Identify which cell holds the provided text, then report its [X, Y] central coordinate. 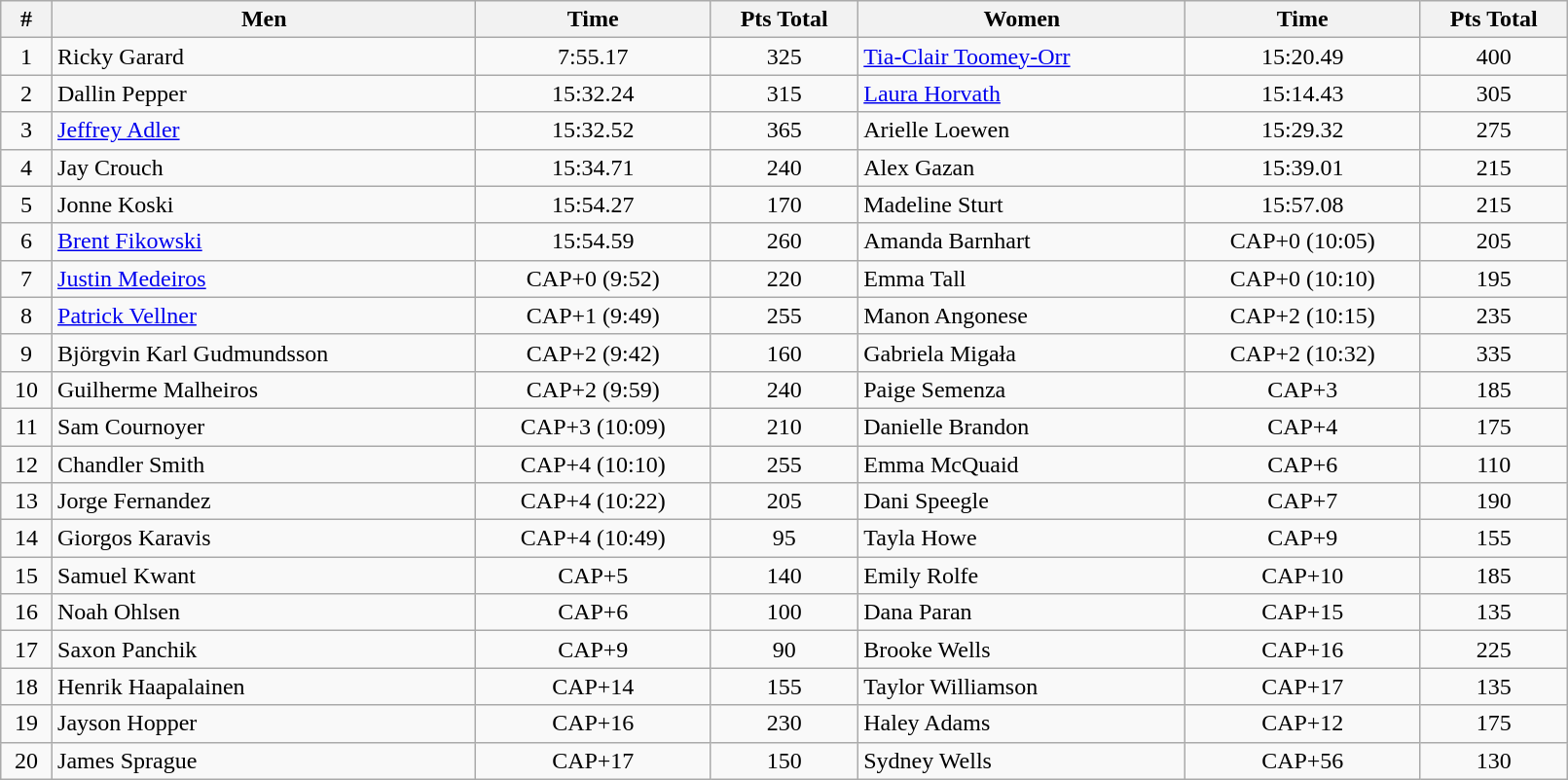
195 [1494, 279]
15:54.27 [594, 204]
Noah Ohlsen [265, 613]
15:57.08 [1302, 204]
Tayla Howe [1022, 539]
# [27, 19]
Sydney Wells [1022, 761]
10 [27, 390]
Brent Fikowski [265, 241]
1 [27, 56]
15:32.24 [594, 93]
Emma McQuaid [1022, 464]
Samuel Kwant [265, 576]
335 [1494, 353]
Ricky Garard [265, 56]
16 [27, 613]
15:54.59 [594, 241]
325 [784, 56]
95 [784, 539]
315 [784, 93]
Madeline Sturt [1022, 204]
Dani Speegle [1022, 501]
11 [27, 427]
15:14.43 [1302, 93]
275 [1494, 130]
Justin Medeiros [265, 279]
15 [27, 576]
CAP+2 (9:59) [594, 390]
Amanda Barnhart [1022, 241]
2 [27, 93]
4 [27, 167]
Dana Paran [1022, 613]
160 [784, 353]
CAP+7 [1302, 501]
305 [1494, 93]
17 [27, 650]
Danielle Brandon [1022, 427]
Emma Tall [1022, 279]
CAP+0 (9:52) [594, 279]
CAP+4 (10:10) [594, 464]
9 [27, 353]
12 [27, 464]
CAP+0 (10:10) [1302, 279]
CAP+0 (10:05) [1302, 241]
150 [784, 761]
Women [1022, 19]
Henrik Haapalainen [265, 687]
CAP+56 [1302, 761]
Jayson Hopper [265, 724]
130 [1494, 761]
18 [27, 687]
Emily Rolfe [1022, 576]
Guilherme Malheiros [265, 390]
CAP+3 [1302, 390]
Arielle Loewen [1022, 130]
CAP+15 [1302, 613]
CAP+2 (10:15) [1302, 316]
15:20.49 [1302, 56]
7 [27, 279]
190 [1494, 501]
CAP+4 (10:49) [594, 539]
Alex Gazan [1022, 167]
CAP+10 [1302, 576]
365 [784, 130]
Sam Cournoyer [265, 427]
Laura Horvath [1022, 93]
90 [784, 650]
CAP+5 [594, 576]
110 [1494, 464]
6 [27, 241]
Jay Crouch [265, 167]
Manon Angonese [1022, 316]
Gabriela Migała [1022, 353]
15:29.32 [1302, 130]
Patrick Vellner [265, 316]
James Sprague [265, 761]
Tia-Clair Toomey-Orr [1022, 56]
CAP+2 (10:32) [1302, 353]
5 [27, 204]
140 [784, 576]
Jorge Fernandez [265, 501]
400 [1494, 56]
170 [784, 204]
260 [784, 241]
Jeffrey Adler [265, 130]
8 [27, 316]
Men [265, 19]
100 [784, 613]
15:32.52 [594, 130]
Dallin Pepper [265, 93]
210 [784, 427]
Taylor Williamson [1022, 687]
230 [784, 724]
14 [27, 539]
235 [1494, 316]
CAP+4 [1302, 427]
20 [27, 761]
13 [27, 501]
Jonne Koski [265, 204]
15:34.71 [594, 167]
225 [1494, 650]
220 [784, 279]
CAP+14 [594, 687]
Björgvin Karl Gudmundsson [265, 353]
Chandler Smith [265, 464]
19 [27, 724]
15:39.01 [1302, 167]
3 [27, 130]
Paige Semenza [1022, 390]
CAP+12 [1302, 724]
CAP+3 (10:09) [594, 427]
Saxon Panchik [265, 650]
7:55.17 [594, 56]
Giorgos Karavis [265, 539]
CAP+4 (10:22) [594, 501]
Haley Adams [1022, 724]
Brooke Wells [1022, 650]
CAP+1 (9:49) [594, 316]
CAP+2 (9:42) [594, 353]
